Provide the (x, y) coordinate of the cell's center where the given text is located.  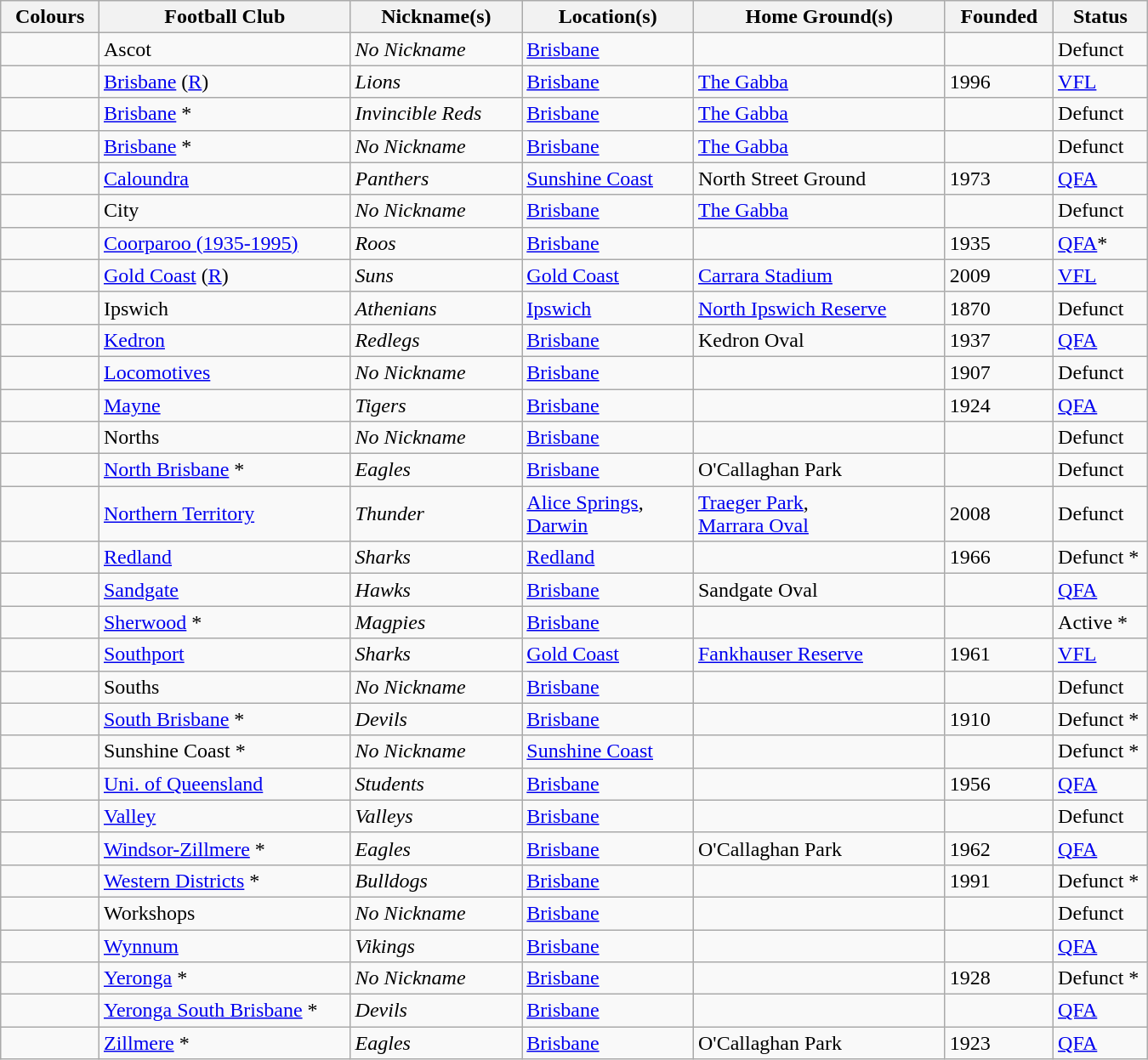
1996 (998, 82)
1928 (998, 978)
Home Ground(s) (819, 17)
Fankhauser Reserve (819, 655)
North Street Ground (819, 179)
1956 (998, 784)
Thunder (436, 513)
1924 (998, 405)
Active * (1100, 622)
1910 (998, 719)
1961 (998, 655)
Northern Territory (224, 513)
North Ipswich Reserve (819, 308)
Ascot (224, 49)
Zillmere * (224, 1043)
Western Districts * (224, 881)
Vikings (436, 946)
Founded (998, 17)
Sherwood * (224, 622)
Nickname(s) (436, 17)
Valley (224, 816)
Roos (436, 243)
Wynnum (224, 946)
1923 (998, 1043)
North Brisbane * (224, 470)
Location(s) (608, 17)
1962 (998, 848)
Caloundra (224, 179)
Football Club (224, 17)
Tigers (436, 405)
1935 (998, 243)
1966 (998, 558)
Carrara Stadium (819, 275)
Uni. of Queensland (224, 784)
1973 (998, 179)
Locomotives (224, 372)
2008 (998, 513)
Kedron Oval (819, 340)
Mayne (224, 405)
Alice Springs,Darwin (608, 513)
Kedron (224, 340)
1870 (998, 308)
QFA* (1100, 243)
Sandgate Oval (819, 590)
Windsor-Zillmere * (224, 848)
Southport (224, 655)
1937 (998, 340)
Students (436, 784)
Traeger Park,Marrara Oval (819, 513)
1991 (998, 881)
Yeronga * (224, 978)
Panthers (436, 179)
Status (1100, 17)
Lions (436, 82)
Athenians (436, 308)
Gold Coast (R) (224, 275)
2009 (998, 275)
Colours (50, 17)
Sunshine Coast * (224, 751)
South Brisbane * (224, 719)
Bulldogs (436, 881)
Workshops (224, 913)
1907 (998, 372)
Valleys (436, 816)
Hawks (436, 590)
Invincible Reds (436, 114)
Coorparoo (1935-1995) (224, 243)
Souths (224, 687)
Sandgate (224, 590)
Redlegs (436, 340)
Norths (224, 438)
Yeronga South Brisbane * (224, 1011)
Brisbane (R) (224, 82)
Magpies (436, 622)
City (224, 211)
Suns (436, 275)
